Capture the cell that displays the provided text and extract its [X, Y] central coordinate. 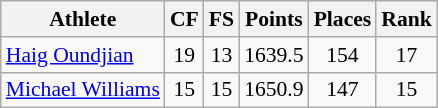
19 [184, 55]
1639.5 [274, 55]
Places [343, 19]
FS [222, 19]
Rank [406, 19]
Points [274, 19]
17 [406, 55]
147 [343, 90]
Athlete [83, 19]
Haig Oundjian [83, 55]
CF [184, 19]
154 [343, 55]
Michael Williams [83, 90]
1650.9 [274, 90]
13 [222, 55]
